Find where the given text appears and provide that cell's center as (x, y) coordinate. 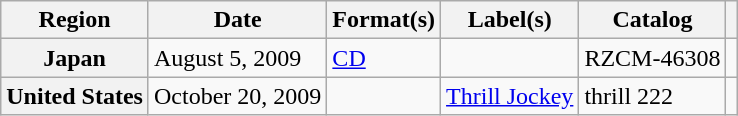
CD (384, 58)
Format(s) (384, 20)
October 20, 2009 (237, 96)
thrill 222 (652, 96)
Thrill Jockey (510, 96)
United States (75, 96)
RZCM-46308 (652, 58)
Japan (75, 58)
August 5, 2009 (237, 58)
Region (75, 20)
Catalog (652, 20)
Label(s) (510, 20)
Date (237, 20)
